Return [x, y] of the center of cell containing provided text 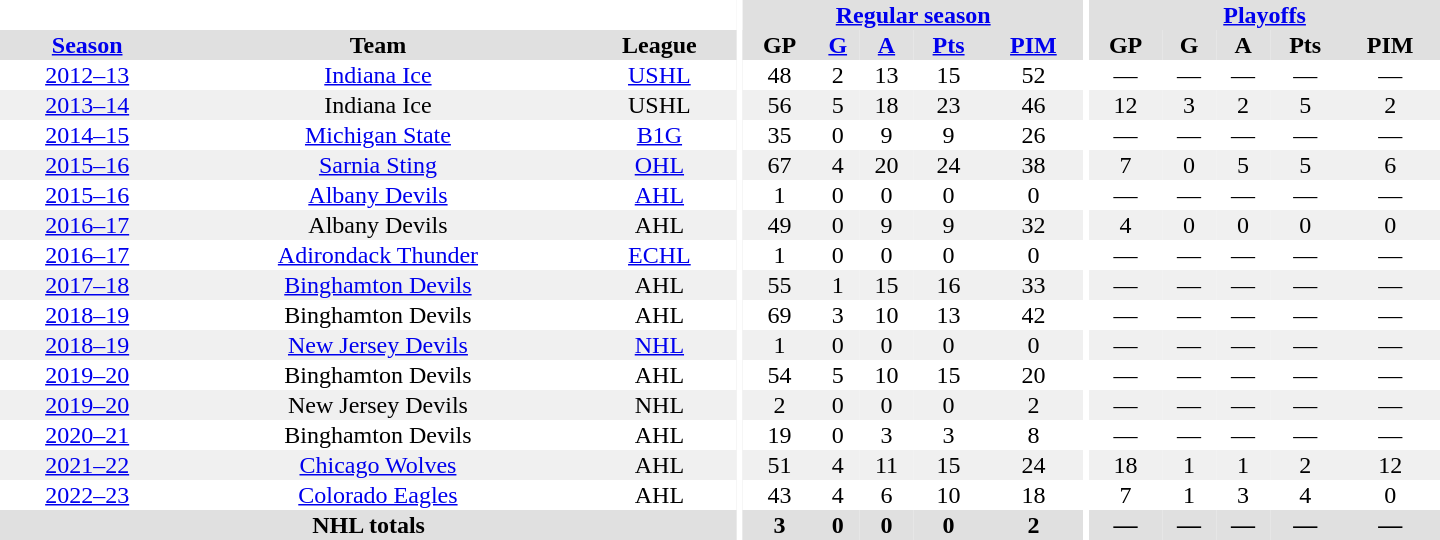
54 [780, 375]
46 [1034, 105]
Adirondack Thunder [378, 255]
26 [1034, 135]
11 [886, 465]
2021–22 [87, 465]
2017–18 [87, 285]
2022–23 [87, 495]
32 [1034, 225]
ECHL [660, 255]
42 [1034, 315]
23 [949, 105]
16 [949, 285]
Chicago Wolves [378, 465]
Colorado Eagles [378, 495]
51 [780, 465]
Regular season [913, 15]
69 [780, 315]
48 [780, 75]
38 [1034, 165]
OHL [660, 165]
67 [780, 165]
2013–14 [87, 105]
B1G [660, 135]
33 [1034, 285]
56 [780, 105]
NHL totals [368, 525]
19 [780, 435]
2012–13 [87, 75]
Michigan State [378, 135]
Season [87, 45]
35 [780, 135]
8 [1034, 435]
52 [1034, 75]
55 [780, 285]
2014–15 [87, 135]
43 [780, 495]
2020–21 [87, 435]
49 [780, 225]
Playoffs [1264, 15]
Sarnia Sting [378, 165]
League [660, 45]
Team [378, 45]
